Extract the (X, Y) coordinate from the center of the cell holding the provided text.  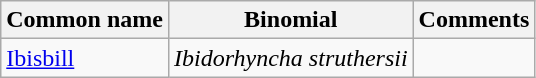
Comments (474, 20)
Binomial (290, 20)
Ibidorhyncha struthersii (290, 58)
Common name (85, 20)
Ibisbill (85, 58)
